Find where the given text appears and provide that cell's center as (x, y) coordinate. 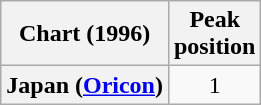
Japan (Oricon) (85, 85)
Peakposition (214, 34)
Chart (1996) (85, 34)
1 (214, 85)
